For the text-containing cell, return its midpoint in [X, Y] coordinate format. 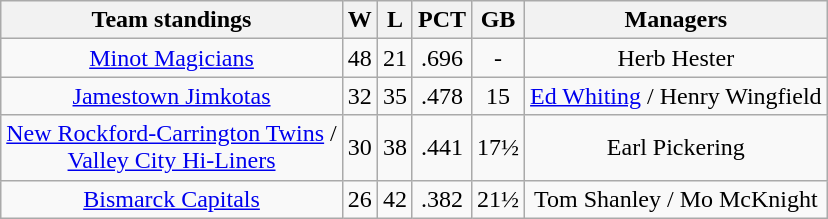
Ed Whiting / Henry Wingfield [676, 96]
New Rockford-Carrington Twins / Valley City Hi-Liners [172, 148]
21½ [498, 199]
Bismarck Capitals [172, 199]
PCT [442, 20]
38 [394, 148]
Herb Hester [676, 58]
30 [360, 148]
W [360, 20]
- [498, 58]
15 [498, 96]
35 [394, 96]
Team standings [172, 20]
42 [394, 199]
17½ [498, 148]
GB [498, 20]
Earl Pickering [676, 148]
21 [394, 58]
Tom Shanley / Mo McKnight [676, 199]
.696 [442, 58]
.382 [442, 199]
.441 [442, 148]
26 [360, 199]
Minot Magicians [172, 58]
L [394, 20]
48 [360, 58]
32 [360, 96]
Managers [676, 20]
.478 [442, 96]
Jamestown Jimkotas [172, 96]
